Extract the [x, y] coordinate from the center of the cell holding the provided text.  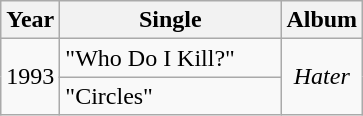
"Who Do I Kill?" [170, 58]
Album [322, 20]
Year [30, 20]
"Circles" [170, 96]
Single [170, 20]
1993 [30, 77]
Hater [322, 77]
